From the cell containing the given text, extract its center point as [X, Y] coordinate. 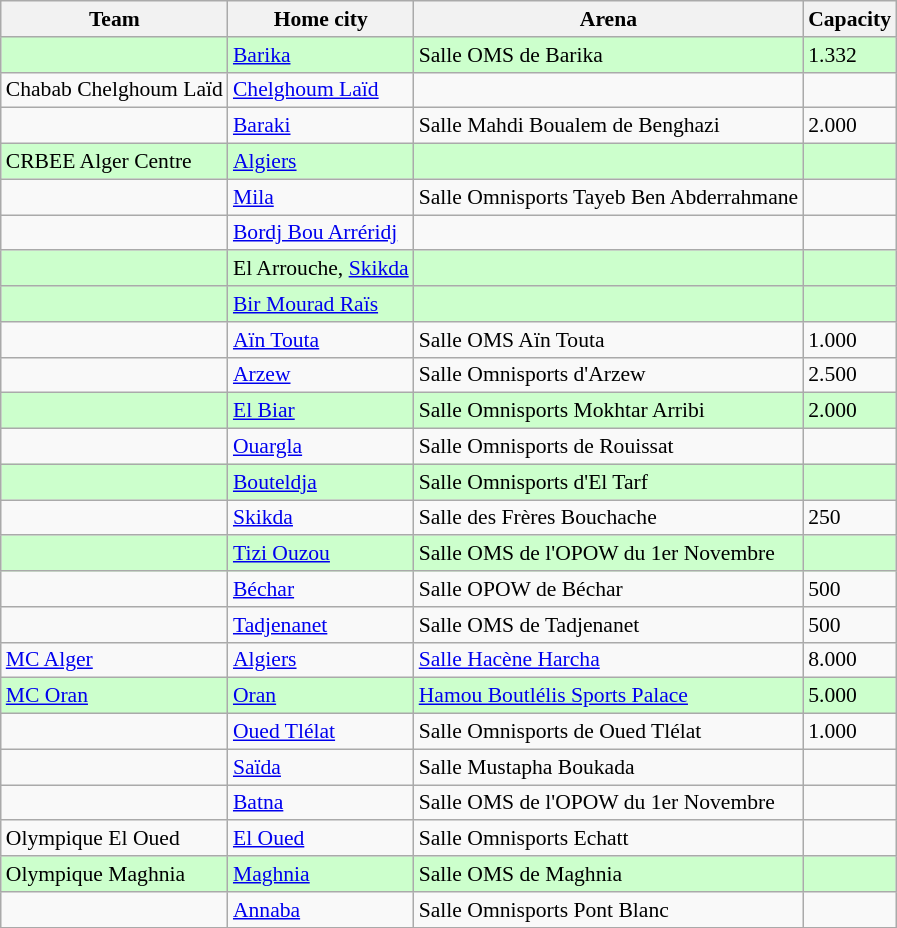
El Arrouche, Skikda [321, 269]
Mila [321, 197]
Oran [321, 696]
Chelghoum Laïd [321, 90]
Tadjenanet [321, 625]
Salle Mahdi Boualem de Benghazi [608, 126]
Annaba [321, 910]
Bouteldja [321, 482]
Béchar [321, 589]
El Oued [321, 839]
El Biar [321, 411]
Hamou Boutlélis Sports Palace [608, 696]
MC Oran [114, 696]
CRBEE Alger Centre [114, 162]
Maghnia [321, 874]
Baraki [321, 126]
5.000 [850, 696]
MC Alger [114, 660]
Salle OMS de Tadjenanet [608, 625]
Salle OMS de Maghnia [608, 874]
Olympique Maghnia [114, 874]
Salle OMS Aïn Touta [608, 340]
Arena [608, 19]
Salle Omnisports d'Arzew [608, 375]
Bordj Bou Arréridj [321, 233]
2.500 [850, 375]
Saïda [321, 767]
Chabab Chelghoum Laïd [114, 90]
Capacity [850, 19]
Salle OPOW de Béchar [608, 589]
Salle Omnisports Echatt [608, 839]
Salle OMS de Barika [608, 55]
Aïn Touta [321, 340]
Tizi Ouzou [321, 554]
Bir Mourad Raïs [321, 304]
Salle Mustapha Boukada [608, 767]
Salle Omnisports de Oued Tlélat [608, 732]
Oued Tlélat [321, 732]
Salle Omnisports Tayeb Ben Abderrahmane [608, 197]
1.332 [850, 55]
Salle Omnisports Mokhtar Arribi [608, 411]
Olympique El Oued [114, 839]
Team [114, 19]
Salle Omnisports d'El Tarf [608, 482]
Skikda [321, 518]
Ouargla [321, 447]
Barika [321, 55]
8.000 [850, 660]
Salle Hacène Harcha [608, 660]
Salle Omnisports de Rouissat [608, 447]
Salle des Frères Bouchache [608, 518]
250 [850, 518]
Batna [321, 803]
Arzew [321, 375]
Salle Omnisports Pont Blanc [608, 910]
Home city [321, 19]
